Output the (X, Y) coordinate of the center of the cell containing the given text.  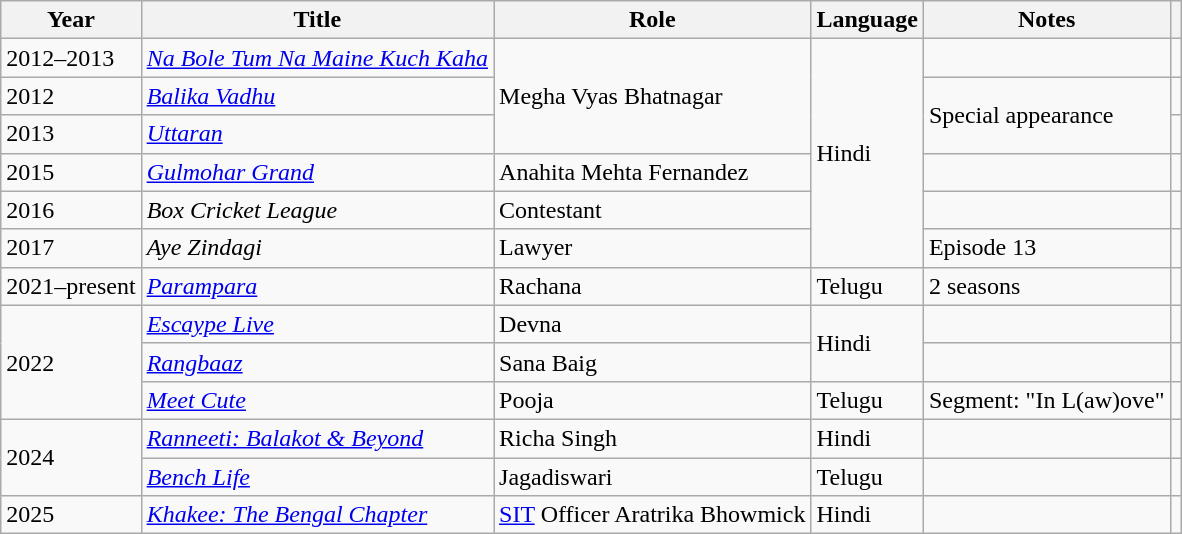
2017 (71, 248)
SIT Officer Aratrika Bhowmick (652, 515)
Special appearance (1046, 115)
Balika Vadhu (317, 96)
2015 (71, 172)
2 seasons (1046, 286)
Na Bole Tum Na Maine Kuch Kaha (317, 58)
Rangbaaz (317, 362)
Gulmohar Grand (317, 172)
Escaype Live (317, 324)
Ranneeti: Balakot & Beyond (317, 438)
2021–present (71, 286)
Box Cricket League (317, 210)
2012 (71, 96)
Megha Vyas Bhatnagar (652, 96)
Sana Baig (652, 362)
Anahita Mehta Fernandez (652, 172)
Notes (1046, 20)
2022 (71, 362)
Aye Zindagi (317, 248)
2016 (71, 210)
2012–2013 (71, 58)
Rachana (652, 286)
2025 (71, 515)
2013 (71, 134)
Khakee: The Bengal Chapter (317, 515)
Parampara (317, 286)
Segment: "In L(aw)ove" (1046, 400)
Richa Singh (652, 438)
Contestant (652, 210)
Devna (652, 324)
Jagadiswari (652, 477)
2024 (71, 457)
Language (867, 20)
Bench Life (317, 477)
Title (317, 20)
Year (71, 20)
Meet Cute (317, 400)
Role (652, 20)
Episode 13 (1046, 248)
Pooja (652, 400)
Uttaran (317, 134)
Lawyer (652, 248)
